Find where the given text appears and provide that cell's center as (x, y) coordinate. 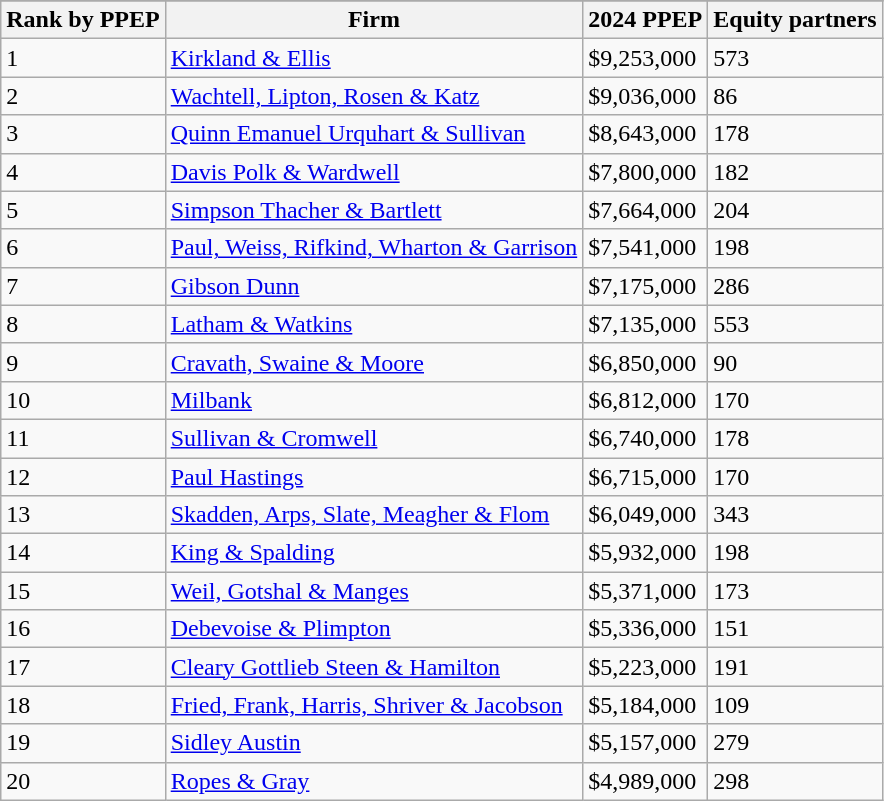
8 (83, 324)
298 (795, 781)
90 (795, 362)
$7,175,000 (646, 286)
343 (795, 515)
Weil, Gotshal & Manges (374, 591)
Simpson Thacher & Bartlett (374, 210)
$6,740,000 (646, 438)
16 (83, 629)
15 (83, 591)
$5,184,000 (646, 705)
10 (83, 400)
Ropes & Gray (374, 781)
Sullivan & Cromwell (374, 438)
Milbank (374, 400)
3 (83, 134)
11 (83, 438)
14 (83, 553)
6 (83, 248)
86 (795, 96)
Cleary Gottlieb Steen & Hamilton (374, 667)
17 (83, 667)
12 (83, 477)
$5,932,000 (646, 553)
Gibson Dunn (374, 286)
18 (83, 705)
$5,336,000 (646, 629)
20 (83, 781)
$6,049,000 (646, 515)
Paul, Weiss, Rifkind, Wharton & Garrison (374, 248)
553 (795, 324)
Kirkland & Ellis (374, 58)
Quinn Emanuel Urquhart & Sullivan (374, 134)
Wachtell, Lipton, Rosen & Katz (374, 96)
573 (795, 58)
Paul Hastings (374, 477)
Cravath, Swaine & Moore (374, 362)
$5,223,000 (646, 667)
191 (795, 667)
19 (83, 743)
7 (83, 286)
1 (83, 58)
Rank by PPEP (83, 20)
2 (83, 96)
173 (795, 591)
$7,800,000 (646, 172)
Firm (374, 20)
13 (83, 515)
4 (83, 172)
Fried, Frank, Harris, Shriver & Jacobson (374, 705)
5 (83, 210)
109 (795, 705)
$8,643,000 (646, 134)
Sidley Austin (374, 743)
$4,989,000 (646, 781)
$5,157,000 (646, 743)
151 (795, 629)
$9,253,000 (646, 58)
Skadden, Arps, Slate, Meagher & Flom (374, 515)
$9,036,000 (646, 96)
204 (795, 210)
279 (795, 743)
$6,812,000 (646, 400)
$7,541,000 (646, 248)
Equity partners (795, 20)
2024 PPEP (646, 20)
$7,664,000 (646, 210)
$6,715,000 (646, 477)
286 (795, 286)
$7,135,000 (646, 324)
Davis Polk & Wardwell (374, 172)
$5,371,000 (646, 591)
Debevoise & Plimpton (374, 629)
King & Spalding (374, 553)
$6,850,000 (646, 362)
182 (795, 172)
Latham & Watkins (374, 324)
9 (83, 362)
